Return the [x, y] coordinate for the center point of the cell that contains the specified text.  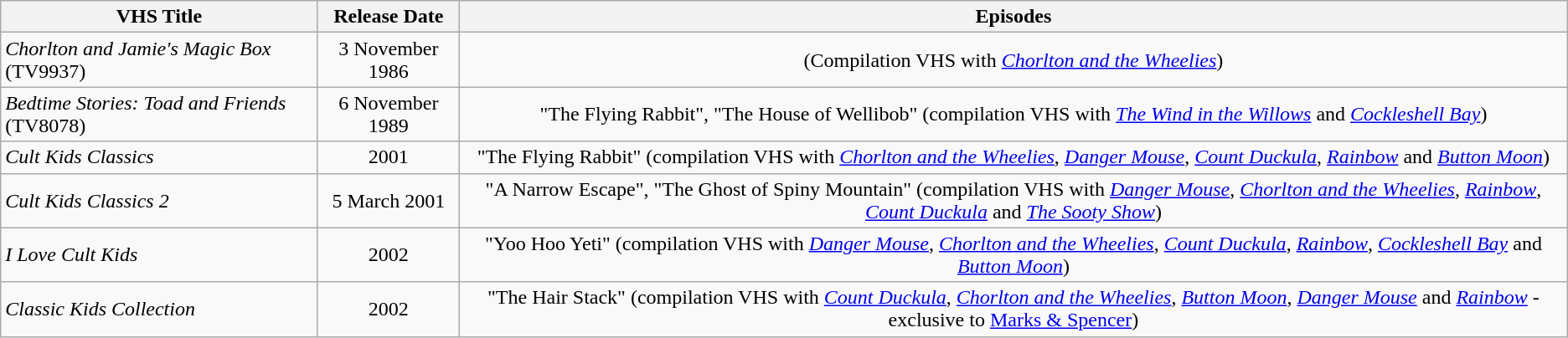
Cult Kids Classics 2 [159, 201]
"The Flying Rabbit" (compilation VHS with Chorlton and the Wheelies, Danger Mouse, Count Duckula, Rainbow and Button Moon) [1014, 157]
6 November 1989 [389, 114]
(Compilation VHS with Chorlton and the Wheelies) [1014, 60]
Episodes [1014, 17]
"The Flying Rabbit", "The House of Wellibob" (compilation VHS with The Wind in the Willows and Cockleshell Bay) [1014, 114]
5 March 2001 [389, 201]
Classic Kids Collection [159, 310]
Bedtime Stories: Toad and Friends (TV8078) [159, 114]
2001 [389, 157]
I Love Cult Kids [159, 254]
"Yoo Hoo Yeti" (compilation VHS with Danger Mouse, Chorlton and the Wheelies, Count Duckula, Rainbow, Cockleshell Bay and Button Moon) [1014, 254]
3 November 1986 [389, 60]
VHS Title [159, 17]
Release Date [389, 17]
Cult Kids Classics [159, 157]
Chorlton and Jamie's Magic Box (TV9937) [159, 60]
